From the cell containing the given text, extract its center point as (x, y) coordinate. 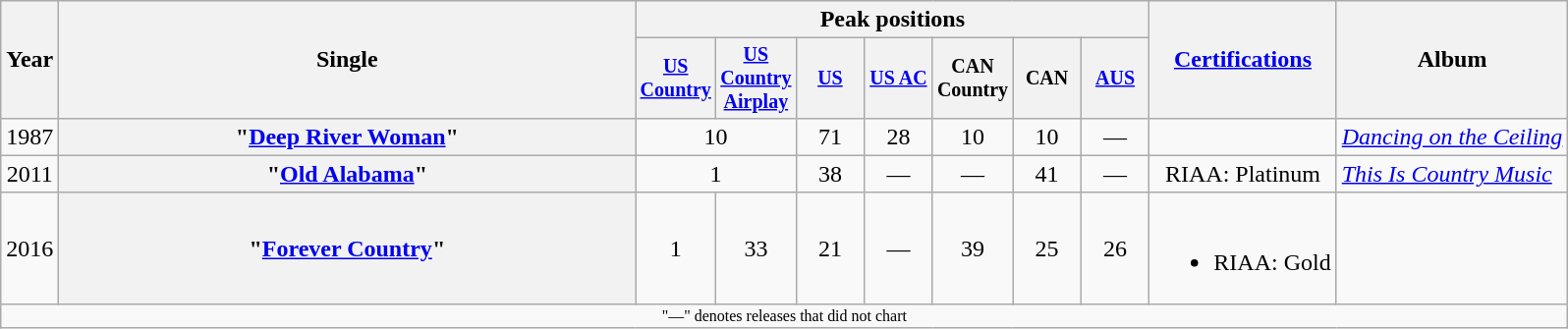
US Country Airplay (756, 79)
"Deep River Woman" (348, 137)
21 (829, 247)
Single (348, 60)
US Country (676, 79)
AUS (1114, 79)
1987 (29, 137)
38 (829, 174)
2016 (29, 247)
US (829, 79)
"Old Alabama" (348, 174)
CAN (1047, 79)
28 (898, 137)
25 (1047, 247)
Certifications (1243, 60)
71 (829, 137)
39 (973, 247)
Dancing on the Ceiling (1452, 137)
Year (29, 60)
33 (756, 247)
"—" denotes releases that did not chart (784, 315)
26 (1114, 247)
"Forever Country" (348, 247)
Peak positions (892, 20)
This Is Country Music (1452, 174)
41 (1047, 174)
CAN Country (973, 79)
2011 (29, 174)
RIAA: Platinum (1243, 174)
US AC (898, 79)
RIAA: Gold (1243, 247)
Album (1452, 60)
